Provide the [X, Y] coordinate of the cell's center where the given text is located.  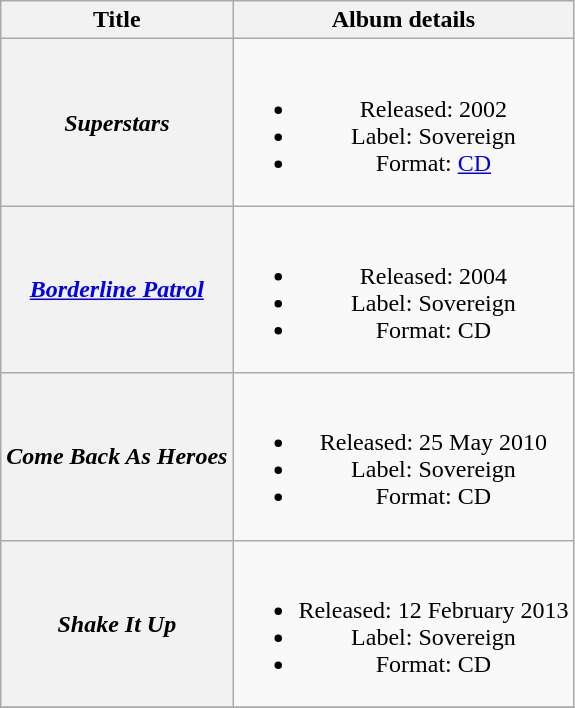
Released: 2002Label: SovereignFormat: CD [404, 122]
Borderline Patrol [117, 290]
Shake It Up [117, 624]
Superstars [117, 122]
Album details [404, 20]
Come Back As Heroes [117, 456]
Released: 2004Label: SovereignFormat: CD [404, 290]
Title [117, 20]
Released: 12 February 2013Label: SovereignFormat: CD [404, 624]
Released: 25 May 2010Label: SovereignFormat: CD [404, 456]
